Capture the cell that displays the provided text and extract its (X, Y) central coordinate. 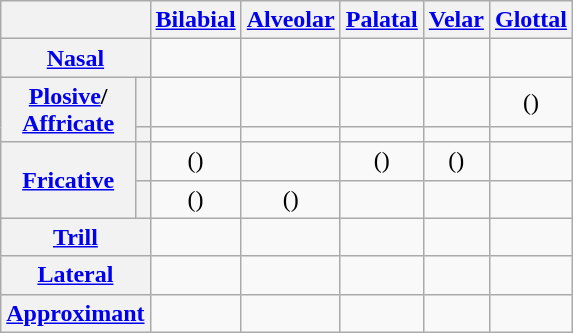
Fricative (68, 180)
Palatal (382, 20)
Lateral (76, 275)
Trill (76, 237)
Approximant (76, 313)
Velar (456, 20)
Bilabial (196, 20)
Nasal (76, 58)
Glottal (530, 20)
Alveolar (290, 20)
Plosive/Affricate (68, 110)
